Search for the cell housing the specified text and yield its (x, y) center coordinate. 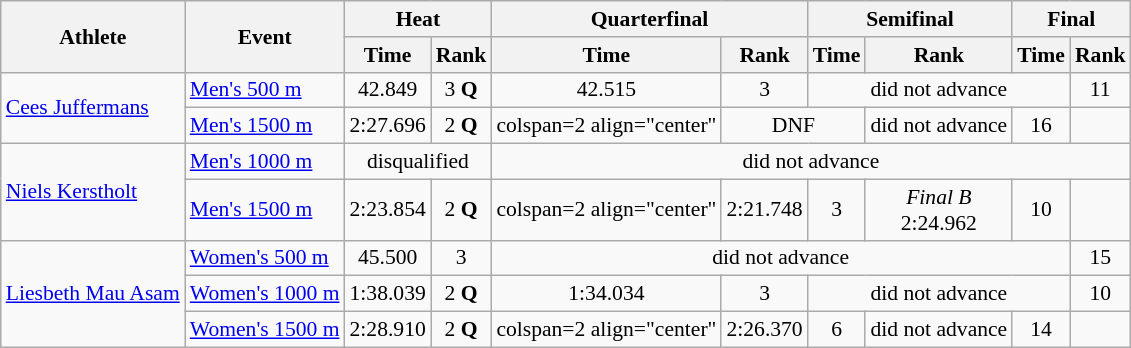
2:26.370 (764, 330)
45.500 (388, 258)
2:28.910 (388, 330)
Niels Kerstholt (93, 192)
Women's 1500 m (265, 330)
Liesbeth Mau Asam (93, 294)
3 Q (462, 90)
Final (1071, 19)
DNF (793, 126)
16 (1041, 126)
42.515 (606, 90)
Women's 1000 m (265, 294)
disqualified (418, 162)
11 (1100, 90)
Semifinal (910, 19)
6 (837, 330)
42.849 (388, 90)
Event (265, 36)
Cees Juffermans (93, 108)
Men's 500 m (265, 90)
1:38.039 (388, 294)
Quarterfinal (649, 19)
Women's 500 m (265, 258)
2:23.854 (388, 210)
2:27.696 (388, 126)
2:21.748 (764, 210)
15 (1100, 258)
14 (1041, 330)
Final B 2:24.962 (938, 210)
Men's 1000 m (265, 162)
1:34.034 (606, 294)
Athlete (93, 36)
Heat (418, 19)
